Find where the given text appears and provide that cell's center as (x, y) coordinate. 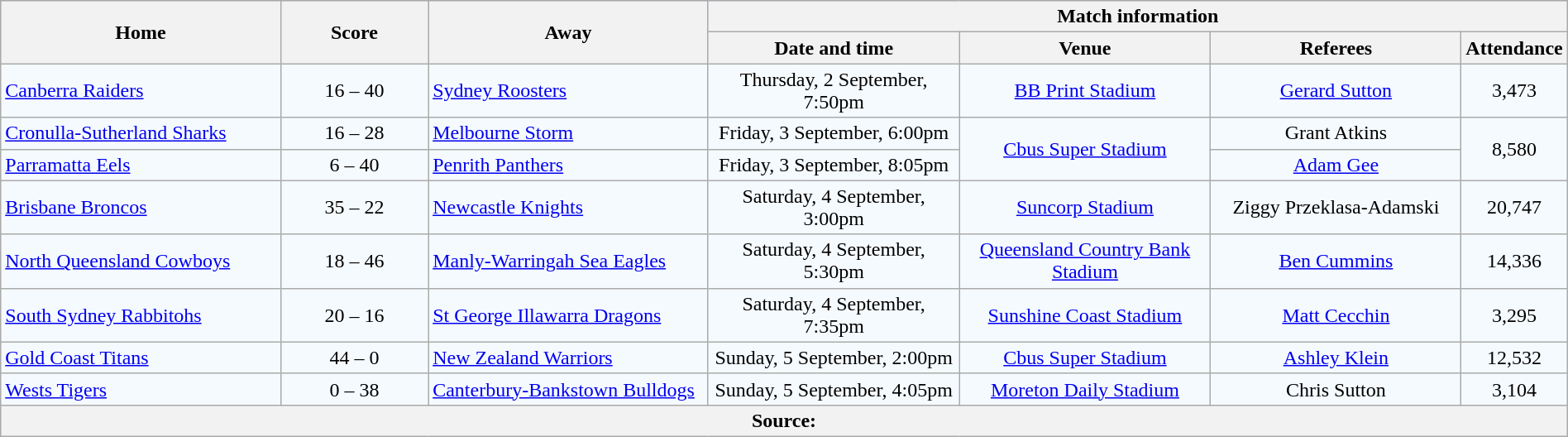
Cronulla-Sutherland Sharks (141, 133)
New Zealand Warriors (569, 358)
Moreton Daily Stadium (1085, 389)
Score (354, 32)
BB Print Stadium (1085, 91)
Saturday, 4 September, 5:30pm (834, 262)
Attendance (1514, 48)
Matt Cecchin (1336, 315)
6 – 40 (354, 165)
Canterbury-Bankstown Bulldogs (569, 389)
Sunshine Coast Stadium (1085, 315)
3,104 (1514, 389)
16 – 40 (354, 91)
Source: (784, 420)
Canberra Raiders (141, 91)
Sunday, 5 September, 2:00pm (834, 358)
Chris Sutton (1336, 389)
20,747 (1514, 207)
Sydney Roosters (569, 91)
Melbourne Storm (569, 133)
3,473 (1514, 91)
Friday, 3 September, 8:05pm (834, 165)
Suncorp Stadium (1085, 207)
Venue (1085, 48)
Sunday, 5 September, 4:05pm (834, 389)
South Sydney Rabbitohs (141, 315)
35 – 22 (354, 207)
Date and time (834, 48)
12,532 (1514, 358)
18 – 46 (354, 262)
Thursday, 2 September, 7:50pm (834, 91)
Adam Gee (1336, 165)
Grant Atkins (1336, 133)
16 – 28 (354, 133)
Ziggy Przeklasa-Adamski (1336, 207)
Friday, 3 September, 6:00pm (834, 133)
Match information (1138, 17)
8,580 (1514, 149)
Saturday, 4 September, 3:00pm (834, 207)
14,336 (1514, 262)
Parramatta Eels (141, 165)
0 – 38 (354, 389)
Home (141, 32)
Away (569, 32)
Ben Cummins (1336, 262)
Newcastle Knights (569, 207)
44 – 0 (354, 358)
North Queensland Cowboys (141, 262)
Referees (1336, 48)
Ashley Klein (1336, 358)
Queensland Country Bank Stadium (1085, 262)
Gerard Sutton (1336, 91)
Manly-Warringah Sea Eagles (569, 262)
Wests Tigers (141, 389)
Brisbane Broncos (141, 207)
20 – 16 (354, 315)
Saturday, 4 September, 7:35pm (834, 315)
3,295 (1514, 315)
Gold Coast Titans (141, 358)
St George Illawarra Dragons (569, 315)
Penrith Panthers (569, 165)
